For the text-containing cell, return its midpoint in (X, Y) coordinate format. 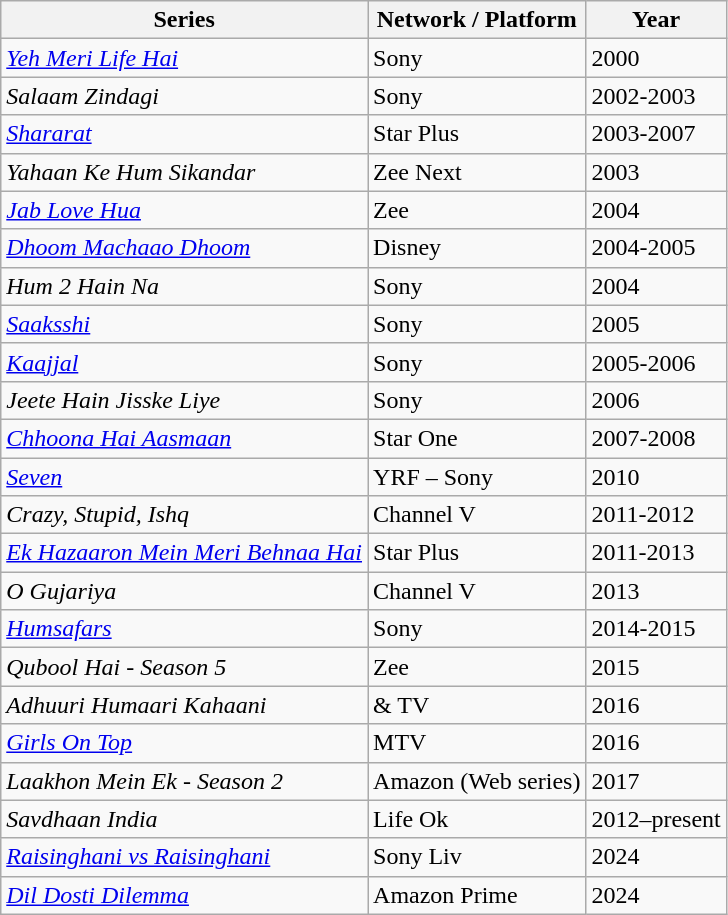
2014-2015 (656, 629)
& TV (477, 705)
Star One (477, 438)
2000 (656, 58)
MTV (477, 743)
Salaam Zindagi (184, 96)
Year (656, 20)
Saaksshi (184, 324)
Dil Dosti Dilemma (184, 895)
Zee Next (477, 172)
2002-2003 (656, 96)
2013 (656, 591)
2005 (656, 324)
Adhuuri Humaari Kahaani (184, 705)
Amazon Prime (477, 895)
2010 (656, 477)
Shararat (184, 134)
2011-2013 (656, 553)
Amazon (Web series) (477, 781)
Life Ok (477, 819)
Laakhon Mein Ek - Season 2 (184, 781)
Hum 2 Hain Na (184, 286)
Ek Hazaaron Mein Meri Behnaa Hai (184, 553)
Sony Liv (477, 857)
Yahaan Ke Hum Sikandar (184, 172)
2003-2007 (656, 134)
2012–present (656, 819)
2015 (656, 667)
Yeh Meri Life Hai (184, 58)
Jeete Hain Jisske Liye (184, 400)
2007-2008 (656, 438)
YRF – Sony (477, 477)
2017 (656, 781)
Network / Platform (477, 20)
Savdhaan India (184, 819)
Disney (477, 248)
Series (184, 20)
Raisinghani vs Raisinghani (184, 857)
Crazy, Stupid, Ishq (184, 515)
Dhoom Machaao Dhoom (184, 248)
Jab Love Hua (184, 210)
Humsafars (184, 629)
Chhoona Hai Aasmaan (184, 438)
2005-2006 (656, 362)
2004-2005 (656, 248)
2003 (656, 172)
Qubool Hai - Season 5 (184, 667)
Seven (184, 477)
O Gujariya (184, 591)
Kaajjal (184, 362)
2006 (656, 400)
Girls On Top (184, 743)
2011-2012 (656, 515)
